Capture the cell that displays the provided text and extract its [X, Y] central coordinate. 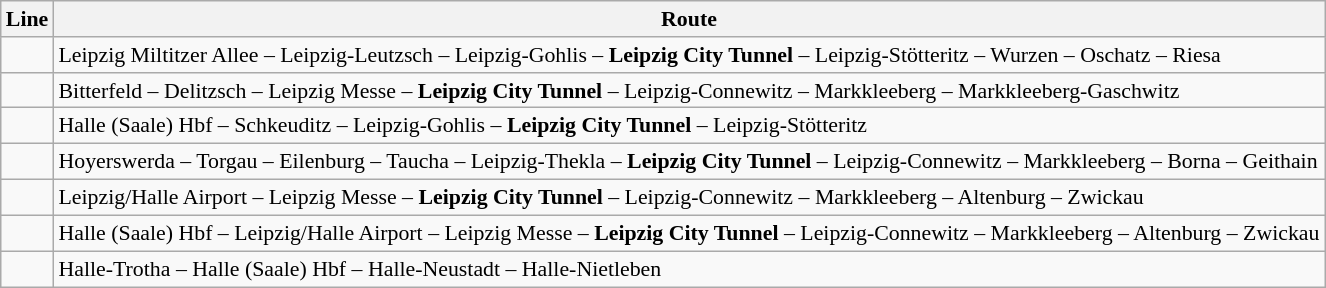
Hoyerswerda – Torgau – Eilenburg – Taucha – Leipzig-Thekla – Leipzig City Tunnel – Leipzig-Connewitz – Markkleeberg – Borna – Geithain [688, 161]
Bitterfeld – Delitzsch – Leipzig Messe – Leipzig City Tunnel – Leipzig-Connewitz – Markkleeberg – Markkleeberg-Gaschwitz [688, 90]
Leipzig/Halle Airport – Leipzig Messe – Leipzig City Tunnel – Leipzig-Connewitz – Markkleeberg – Altenburg – Zwickau [688, 197]
Line [28, 18]
Halle-Trotha – Halle (Saale) Hbf – Halle-Neustadt – Halle-Nietleben [688, 268]
Leipzig Miltitzer Allee – Leipzig-Leutzsch – Leipzig-Gohlis – Leipzig City Tunnel – Leipzig-Stötteritz – Wurzen – Oschatz – Riesa [688, 54]
Route [688, 18]
Halle (Saale) Hbf – Schkeuditz – Leipzig-Gohlis – Leipzig City Tunnel – Leipzig-Stötteritz [688, 125]
Halle (Saale) Hbf – Leipzig/Halle Airport – Leipzig Messe – Leipzig City Tunnel – Leipzig-Connewitz – Markkleeberg – Altenburg – Zwickau [688, 233]
